Detect which cell encompasses the target text, then output its [X, Y] center coordinate. 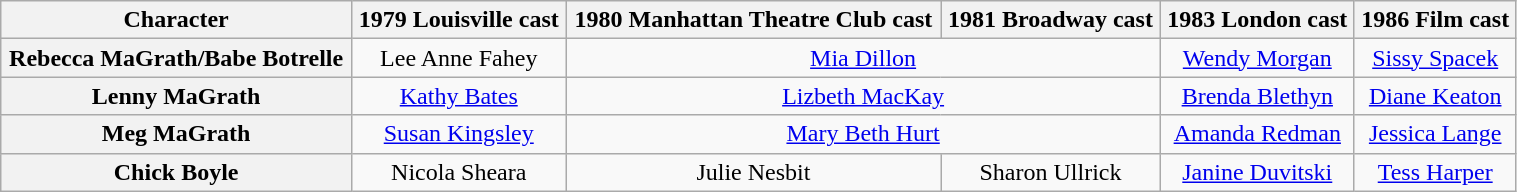
Lee Anne Fahey [459, 58]
1979 Louisville cast [459, 20]
Diane Keaton [1435, 96]
1983 London cast [1257, 20]
Mia Dillon [863, 58]
1986 Film cast [1435, 20]
Janine Duvitski [1257, 172]
Chick Boyle [176, 172]
Lizbeth MacKay [863, 96]
Character [176, 20]
Sissy Spacek [1435, 58]
Julie Nesbit [754, 172]
Wendy Morgan [1257, 58]
Tess Harper [1435, 172]
Susan Kingsley [459, 134]
1981 Broadway cast [1050, 20]
Kathy Bates [459, 96]
Jessica Lange [1435, 134]
Lenny MaGrath [176, 96]
Amanda Redman [1257, 134]
1980 Manhattan Theatre Club cast [754, 20]
Brenda Blethyn [1257, 96]
Nicola Sheara [459, 172]
Mary Beth Hurt [863, 134]
Meg MaGrath [176, 134]
Sharon Ullrick [1050, 172]
Rebecca MaGrath/Babe Botrelle [176, 58]
